Locate the cell with the specified text and output its [x, y] center coordinate. 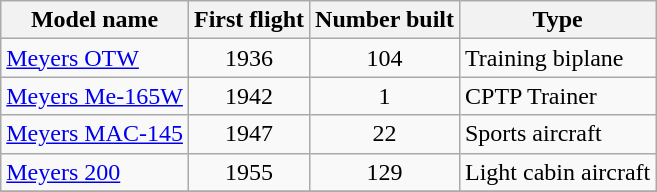
1936 [248, 58]
Model name [95, 20]
129 [385, 172]
First flight [248, 20]
Sports aircraft [557, 134]
CPTP Trainer [557, 96]
Meyers Me-165W [95, 96]
1955 [248, 172]
Number built [385, 20]
1947 [248, 134]
Type [557, 20]
1 [385, 96]
104 [385, 58]
Meyers MAC-145 [95, 134]
Meyers OTW [95, 58]
Meyers 200 [95, 172]
Training biplane [557, 58]
Light cabin aircraft [557, 172]
1942 [248, 96]
22 [385, 134]
